Return the [X, Y] coordinate for the center point of the cell that contains the specified text.  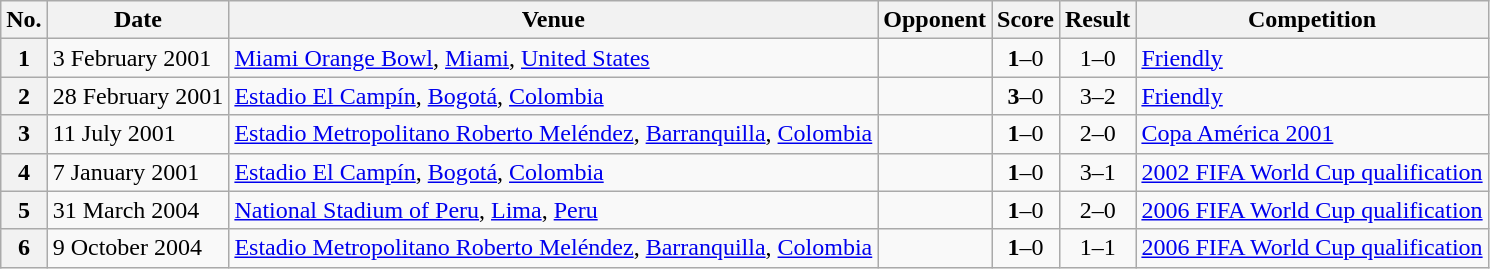
28 February 2001 [138, 96]
1–1 [1097, 248]
3 [24, 134]
1 [24, 58]
5 [24, 210]
4 [24, 172]
3–1 [1097, 172]
7 January 2001 [138, 172]
Result [1097, 20]
Opponent [935, 20]
National Stadium of Peru, Lima, Peru [554, 210]
3–0 [1026, 96]
6 [24, 248]
No. [24, 20]
9 October 2004 [138, 248]
Miami Orange Bowl, Miami, United States [554, 58]
2002 FIFA World Cup qualification [1312, 172]
3–2 [1097, 96]
11 July 2001 [138, 134]
2 [24, 96]
Competition [1312, 20]
3 February 2001 [138, 58]
Date [138, 20]
Copa América 2001 [1312, 134]
Venue [554, 20]
31 March 2004 [138, 210]
Score [1026, 20]
